Find where the given text appears and provide that cell's center as (x, y) coordinate. 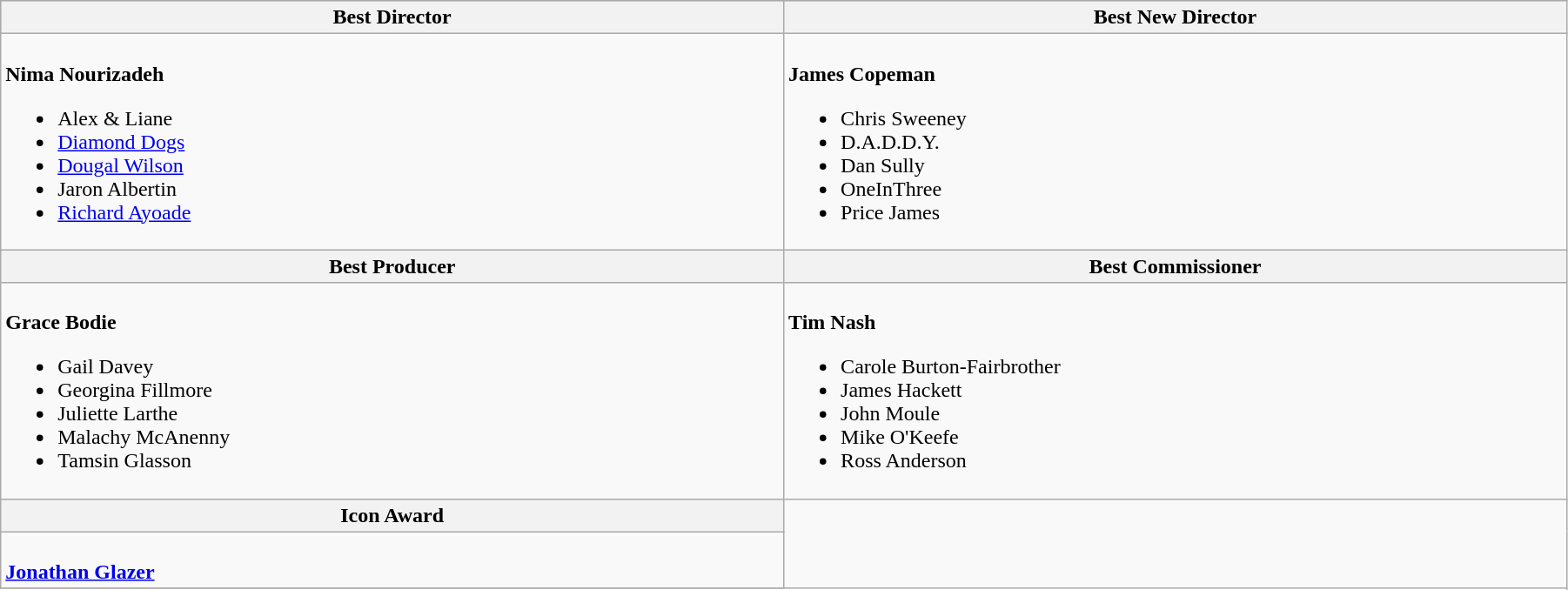
Best Director (392, 17)
Tim NashCarole Burton-FairbrotherJames HackettJohn MouleMike O'KeefeRoss Anderson (1176, 391)
James CopemanChris SweeneyD.A.D.D.Y.Dan SullyOneInThreePrice James (1176, 142)
Best Commissioner (1176, 266)
Best New Director (1176, 17)
Jonathan Glazer (392, 560)
Best Producer (392, 266)
Icon Award (392, 515)
Nima NourizadehAlex & LianeDiamond DogsDougal WilsonJaron AlbertinRichard Ayoade (392, 142)
Grace BodieGail DaveyGeorgina FillmoreJuliette LartheMalachy McAnennyTamsin Glasson (392, 391)
